Search for the cell housing the specified text and yield its (x, y) center coordinate. 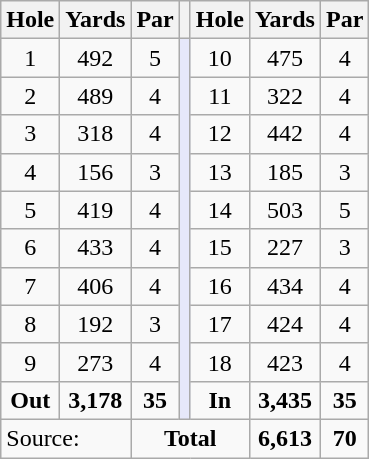
Total (190, 438)
192 (96, 324)
406 (96, 286)
Source: (66, 438)
In (220, 400)
Out (30, 400)
433 (96, 248)
17 (220, 324)
2 (30, 96)
419 (96, 210)
318 (96, 134)
503 (284, 210)
10 (220, 58)
11 (220, 96)
489 (96, 96)
424 (284, 324)
3,435 (284, 400)
15 (220, 248)
16 (220, 286)
475 (284, 58)
12 (220, 134)
423 (284, 362)
13 (220, 172)
322 (284, 96)
185 (284, 172)
6 (30, 248)
1 (30, 58)
8 (30, 324)
434 (284, 286)
227 (284, 248)
6,613 (284, 438)
442 (284, 134)
70 (344, 438)
492 (96, 58)
3,178 (96, 400)
9 (30, 362)
156 (96, 172)
14 (220, 210)
7 (30, 286)
18 (220, 362)
273 (96, 362)
